Locate the cell with the specified text and output its (x, y) center coordinate. 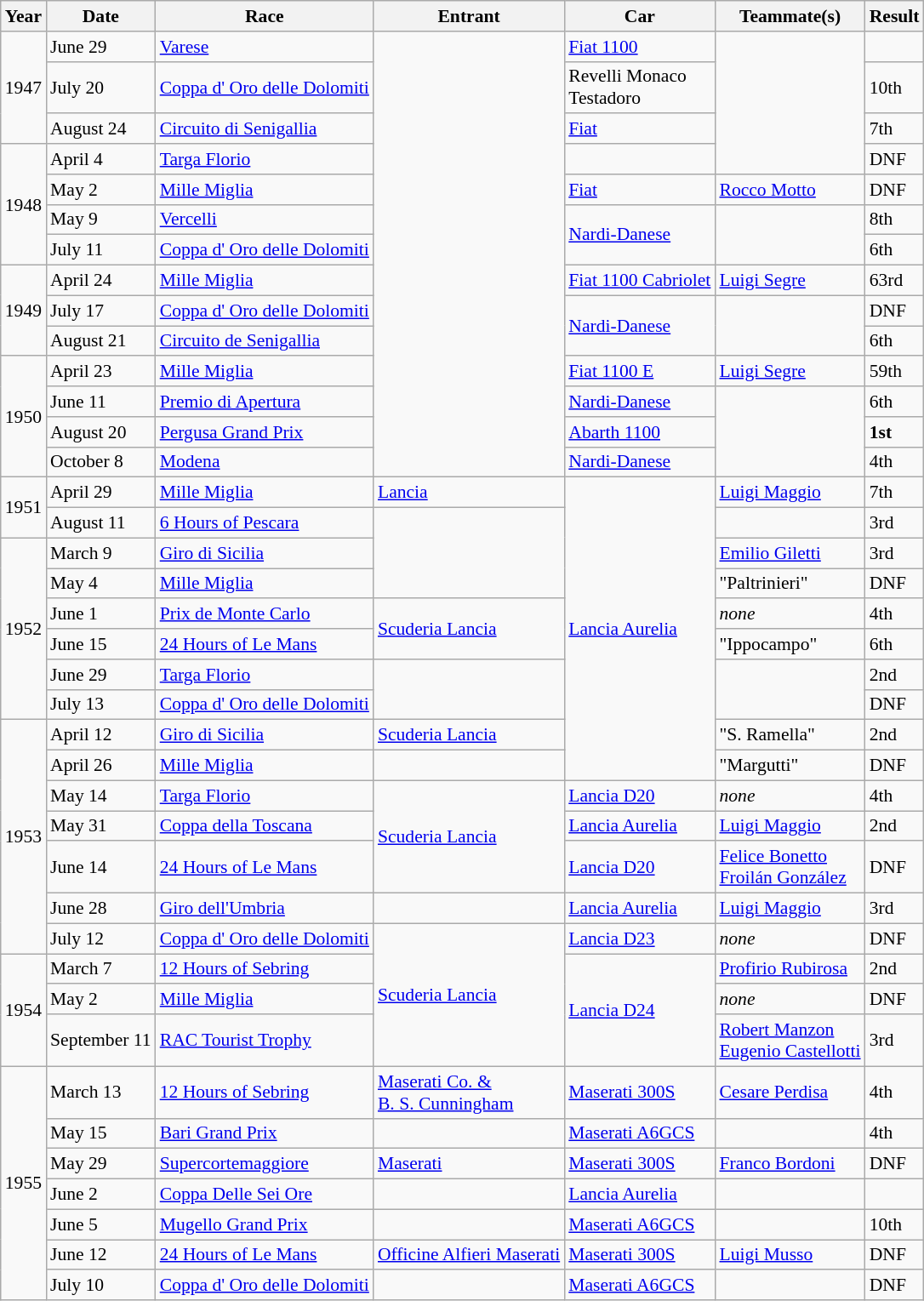
June 15 (100, 644)
Teammate(s) (790, 16)
April 26 (100, 766)
May 31 (100, 826)
Mugello Grand Prix (265, 1224)
Coppa Delle Sei Ore (265, 1195)
Fiat 1100 (640, 47)
Result (895, 16)
Vercelli (265, 220)
September 11 (100, 1040)
June 11 (100, 402)
Robert ManzonEugenio Castellotti (790, 1040)
63rd (895, 281)
April 23 (100, 372)
Emilio Giletti (790, 553)
Felice BonettoFroilán González (790, 868)
April 29 (100, 493)
June 14 (100, 868)
Officine Alfieri Maserati (469, 1255)
June 5 (100, 1224)
"Ippocampo" (790, 644)
Year (24, 16)
"S. Ramella" (790, 735)
Supercortemaggiore (265, 1164)
Premio di Apertura (265, 402)
May 14 (100, 796)
April 4 (100, 159)
August 11 (100, 523)
1955 (24, 1183)
August 24 (100, 129)
Date (100, 16)
August 20 (100, 432)
June 12 (100, 1255)
June 2 (100, 1195)
RAC Tourist Trophy (265, 1040)
October 8 (100, 462)
July 11 (100, 250)
March 9 (100, 553)
Pergusa Grand Prix (265, 432)
July 10 (100, 1286)
June 1 (100, 614)
Revelli Monaco Testadoro (640, 87)
July 13 (100, 705)
1953 (24, 837)
Race (265, 16)
Lancia (469, 493)
April 24 (100, 281)
"Paltrinieri" (790, 584)
1951 (24, 507)
Maserati (469, 1164)
April 12 (100, 735)
"Margutti" (790, 766)
Fiat 1100 Cabriolet (640, 281)
1949 (24, 311)
Circuito de Senigallia (265, 341)
59th (895, 372)
Circuito di Senigallia (265, 129)
May 9 (100, 220)
May 29 (100, 1164)
6 Hours of Pescara (265, 523)
Franco Bordoni (790, 1164)
July 20 (100, 87)
July 17 (100, 311)
Lancia D23 (640, 939)
1947 (24, 88)
Bari Grand Prix (265, 1133)
Profirio Rubirosa (790, 969)
1952 (24, 629)
Lancia D24 (640, 1010)
August 21 (100, 341)
May 4 (100, 584)
1st (895, 432)
Rocco Motto (790, 190)
Cesare Perdisa (790, 1093)
1950 (24, 417)
Luigi Musso (790, 1255)
May 15 (100, 1133)
Coppa della Toscana (265, 826)
Giro dell'Umbria (265, 909)
Abarth 1100 (640, 432)
Maserati Co. & B. S. Cunningham (469, 1093)
8th (895, 220)
March 7 (100, 969)
Modena (265, 462)
June 28 (100, 909)
July 12 (100, 939)
1948 (24, 204)
Varese (265, 47)
Entrant (469, 16)
Car (640, 16)
Prix de Monte Carlo (265, 614)
1954 (24, 1010)
Fiat 1100 E (640, 372)
March 13 (100, 1093)
